From the cell containing the given text, extract its center point as (X, Y) coordinate. 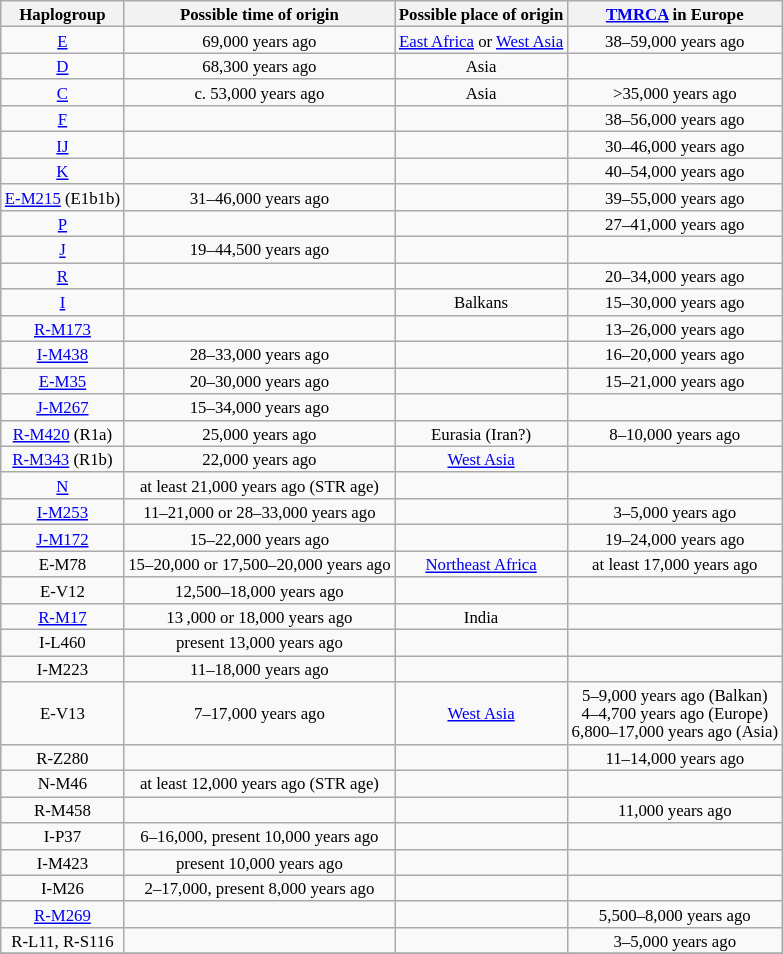
11–21,000 or 28–33,000 years ago (260, 512)
11,000 years ago (674, 810)
India (482, 617)
Possible time of origin (260, 14)
R-L11, R-S116 (62, 941)
R-M269 (62, 915)
30–46,000 years ago (674, 145)
E-M78 (62, 564)
15–21,000 years ago (674, 381)
East Africa or West Asia (482, 40)
I-L460 (62, 643)
20–34,000 years ago (674, 276)
present 10,000 years ago (260, 862)
I-M223 (62, 669)
7–17,000 years ago (260, 713)
R-M458 (62, 810)
present 13,000 years ago (260, 643)
68,300 years ago (260, 66)
K (62, 171)
F (62, 119)
Balkans (482, 302)
at least 21,000 years ago (STR age) (260, 486)
15–20,000 or 17,500–20,000 years ago (260, 564)
20–30,000 years ago (260, 381)
C (62, 93)
I-M423 (62, 862)
15–22,000 years ago (260, 538)
31–46,000 years ago (260, 197)
I-M438 (62, 355)
R-Z280 (62, 757)
I-M253 (62, 512)
69,000 years ago (260, 40)
E-M215 (E1b1b) (62, 197)
Northeast Africa (482, 564)
38–56,000 years ago (674, 119)
N-M46 (62, 784)
5,500–8,000 years ago (674, 915)
I-P37 (62, 836)
11–14,000 years ago (674, 757)
TMRCA in Europe (674, 14)
Eurasia (Iran?) (482, 433)
at least 17,000 years ago (674, 564)
5–9,000 years ago (Balkan)4–4,700 years ago (Europe)6,800–17,000 years ago (Asia) (674, 713)
13–26,000 years ago (674, 328)
R (62, 276)
6–16,000, present 10,000 years ago (260, 836)
11–18,000 years ago (260, 669)
15–30,000 years ago (674, 302)
39–55,000 years ago (674, 197)
P (62, 224)
E-V13 (62, 713)
c. 53,000 years ago (260, 93)
Possible place of origin (482, 14)
15–34,000 years ago (260, 407)
at least 12,000 years ago (STR age) (260, 784)
IJ (62, 145)
19–24,000 years ago (674, 538)
40–54,000 years ago (674, 171)
8–10,000 years ago (674, 433)
E (62, 40)
2–17,000, present 8,000 years ago (260, 888)
N (62, 486)
13 ,000 or 18,000 years ago (260, 617)
19–44,500 years ago (260, 250)
22,000 years ago (260, 459)
J (62, 250)
E-M35 (62, 381)
R-M420 (R1a) (62, 433)
27–41,000 years ago (674, 224)
E-V12 (62, 590)
28–33,000 years ago (260, 355)
Haplogroup (62, 14)
I-M26 (62, 888)
D (62, 66)
25,000 years ago (260, 433)
R-M343 (R1b) (62, 459)
12,500–18,000 years ago (260, 590)
J-M172 (62, 538)
J-M267 (62, 407)
R-M173 (62, 328)
R-M17 (62, 617)
>35,000 years ago (674, 93)
16–20,000 years ago (674, 355)
38–59,000 years ago (674, 40)
I (62, 302)
